Search for the cell housing the specified text and yield its [x, y] center coordinate. 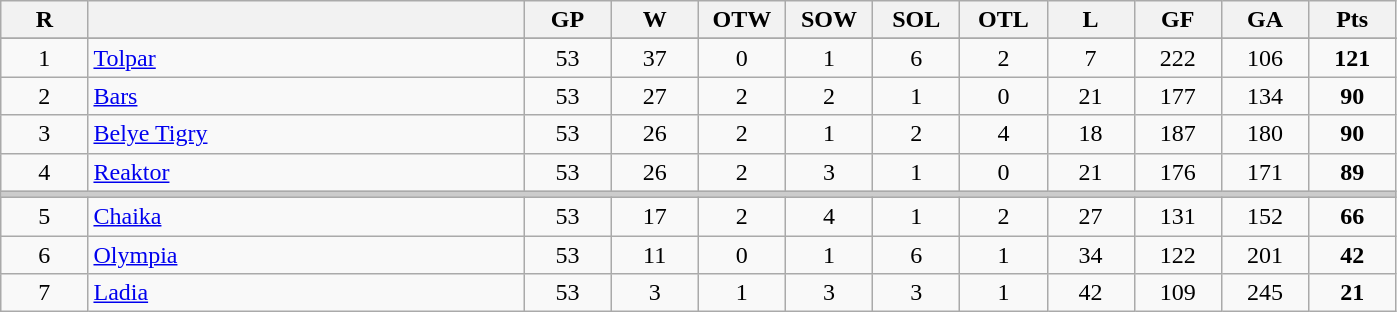
180 [1264, 134]
152 [1264, 217]
SOW [828, 20]
Olympia [306, 255]
Reaktor [306, 172]
Bars [306, 96]
201 [1264, 255]
177 [1178, 96]
OTL [1004, 20]
W [654, 20]
171 [1264, 172]
Pts [1352, 20]
222 [1178, 58]
GA [1264, 20]
37 [654, 58]
Belye Tigry [306, 134]
109 [1178, 293]
134 [1264, 96]
245 [1264, 293]
122 [1178, 255]
18 [1090, 134]
5 [44, 217]
SOL [916, 20]
17 [654, 217]
34 [1090, 255]
131 [1178, 217]
Chaika [306, 217]
L [1090, 20]
89 [1352, 172]
121 [1352, 58]
Tolpar [306, 58]
OTW [742, 20]
66 [1352, 217]
176 [1178, 172]
187 [1178, 134]
8.5 [698, 194]
GP [568, 20]
Ladia [306, 293]
106 [1264, 58]
R [44, 20]
GF [1178, 20]
11 [654, 255]
